Pinpoint the cell where the given text exists, returning its [x, y] midpoint coordinate. 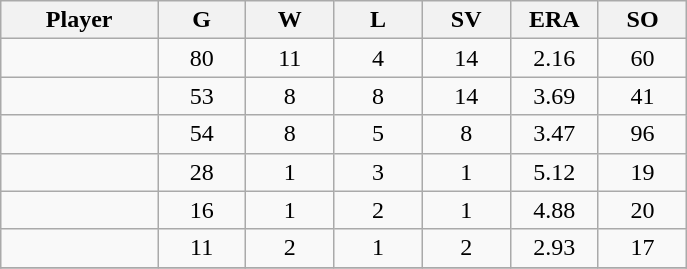
53 [202, 96]
4 [378, 58]
17 [642, 248]
54 [202, 134]
ERA [554, 20]
2.16 [554, 58]
20 [642, 210]
96 [642, 134]
4.88 [554, 210]
L [378, 20]
80 [202, 58]
3.47 [554, 134]
3 [378, 172]
16 [202, 210]
SO [642, 20]
Player [80, 20]
SV [466, 20]
3.69 [554, 96]
W [290, 20]
41 [642, 96]
2.93 [554, 248]
5 [378, 134]
G [202, 20]
19 [642, 172]
60 [642, 58]
5.12 [554, 172]
28 [202, 172]
